Capture the cell that displays the provided text and extract its (X, Y) central coordinate. 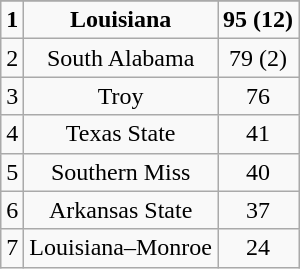
7 (12, 248)
Southern Miss (121, 172)
3 (12, 96)
South Alabama (121, 58)
95 (12) (258, 20)
79 (2) (258, 58)
Troy (121, 96)
Louisiana–Monroe (121, 248)
Texas State (121, 134)
4 (12, 134)
5 (12, 172)
37 (258, 210)
24 (258, 248)
41 (258, 134)
6 (12, 210)
1 (12, 20)
2 (12, 58)
Louisiana (121, 20)
76 (258, 96)
Arkansas State (121, 210)
40 (258, 172)
